Find where the given text appears and provide that cell's center as [x, y] coordinate. 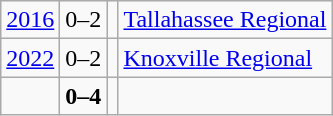
2022 [30, 58]
2016 [30, 20]
0–4 [84, 96]
Knoxville Regional [225, 58]
Tallahassee Regional [225, 20]
